From the cell containing the given text, extract its center point as [x, y] coordinate. 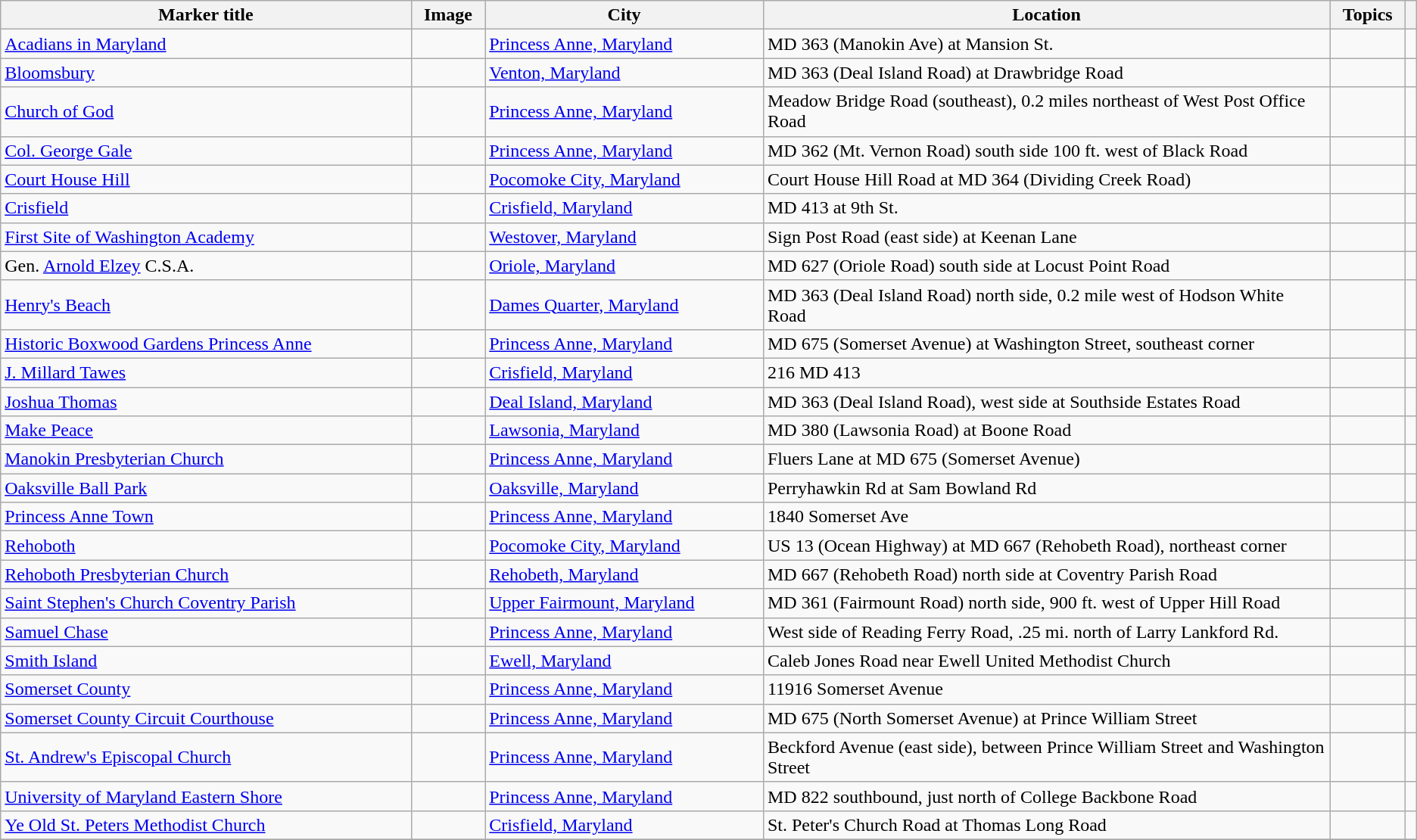
West side of Reading Ferry Road, .25 mi. north of Larry Lankford Rd. [1046, 632]
Oriole, Maryland [624, 266]
MD 362 (Mt. Vernon Road) south side 100 ft. west of Black Road [1046, 151]
Location [1046, 15]
Lawsonia, Maryland [624, 431]
Gen. Arnold Elzey C.S.A. [206, 266]
Topics [1368, 15]
1840 Somerset Ave [1046, 517]
MD 361 (Fairmount Road) north side, 900 ft. west of Upper Hill Road [1046, 603]
Venton, Maryland [624, 73]
MD 363 (Deal Island Road) at Drawbridge Road [1046, 73]
Oaksville Ball Park [206, 488]
MD 822 southbound, just north of College Backbone Road [1046, 796]
Rehobeth, Maryland [624, 574]
Court House Hill Road at MD 364 (Dividing Creek Road) [1046, 179]
11916 Somerset Avenue [1046, 689]
Ye Old St. Peters Methodist Church [206, 825]
Joshua Thomas [206, 402]
MD 675 (Somerset Avenue) at Washington Street, southeast corner [1046, 344]
MD 675 (North Somerset Avenue) at Prince William Street [1046, 718]
Deal Island, Maryland [624, 402]
First Site of Washington Academy [206, 237]
Princess Anne Town [206, 517]
Dames Quarter, Maryland [624, 304]
Church of God [206, 112]
Samuel Chase [206, 632]
St. Andrew's Episcopal Church [206, 757]
MD 380 (Lawsonia Road) at Boone Road [1046, 431]
Henry's Beach [206, 304]
Acadians in Maryland [206, 44]
216 MD 413 [1046, 372]
Meadow Bridge Road (southeast), 0.2 miles northeast of West Post Office Road [1046, 112]
Somerset County [206, 689]
MD 363 (Deal Island Road), west side at Southside Estates Road [1046, 402]
Fluers Lane at MD 675 (Somerset Avenue) [1046, 459]
Rehoboth Presbyterian Church [206, 574]
Crisfield [206, 208]
St. Peter's Church Road at Thomas Long Road [1046, 825]
Historic Boxwood Gardens Princess Anne [206, 344]
Col. George Gale [206, 151]
Beckford Avenue (east side), between Prince William Street and Washington Street [1046, 757]
Westover, Maryland [624, 237]
Rehoboth [206, 546]
US 13 (Ocean Highway) at MD 667 (Rehobeth Road), northeast corner [1046, 546]
Make Peace [206, 431]
Smith Island [206, 661]
Manokin Presbyterian Church [206, 459]
MD 667 (Rehobeth Road) north side at Coventry Parish Road [1046, 574]
Court House Hill [206, 179]
MD 627 (Oriole Road) south side at Locust Point Road [1046, 266]
Somerset County Circuit Courthouse [206, 718]
MD 413 at 9th St. [1046, 208]
Upper Fairmount, Maryland [624, 603]
City [624, 15]
MD 363 (Deal Island Road) north side, 0.2 mile west of Hodson White Road [1046, 304]
Image [448, 15]
University of Maryland Eastern Shore [206, 796]
Saint Stephen's Church Coventry Parish [206, 603]
Caleb Jones Road near Ewell United Methodist Church [1046, 661]
MD 363 (Manokin Ave) at Mansion St. [1046, 44]
Sign Post Road (east side) at Keenan Lane [1046, 237]
Oaksville, Maryland [624, 488]
Marker title [206, 15]
J. Millard Tawes [206, 372]
Perryhawkin Rd at Sam Bowland Rd [1046, 488]
Ewell, Maryland [624, 661]
Bloomsbury [206, 73]
